Extract the (X, Y) coordinate from the center of the cell holding the provided text.  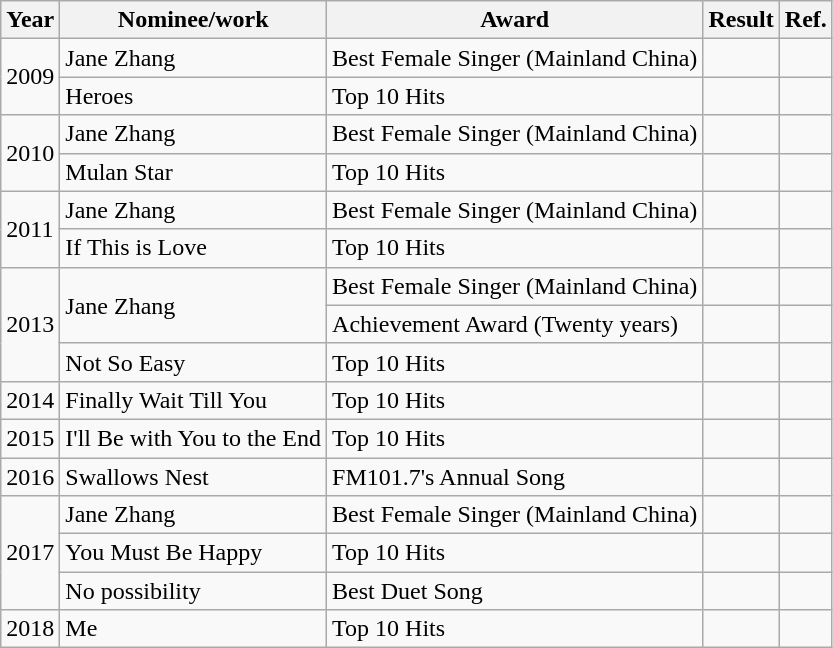
Ref. (806, 20)
Nominee/work (194, 20)
2015 (30, 438)
No possibility (194, 591)
Heroes (194, 96)
I'll Be with You to the End (194, 438)
You Must Be Happy (194, 553)
Mulan Star (194, 172)
Best Duet Song (515, 591)
2009 (30, 77)
2010 (30, 153)
2016 (30, 477)
Year (30, 20)
2018 (30, 629)
Not So Easy (194, 362)
Result (741, 20)
2011 (30, 229)
Me (194, 629)
Swallows Nest (194, 477)
Achievement Award (Twenty years) (515, 324)
If This is Love (194, 248)
2017 (30, 553)
Finally Wait Till You (194, 400)
2013 (30, 324)
Award (515, 20)
2014 (30, 400)
FM101.7's Annual Song (515, 477)
